Scan for the cell matching the given text and deliver its [X, Y] coordinate at center. 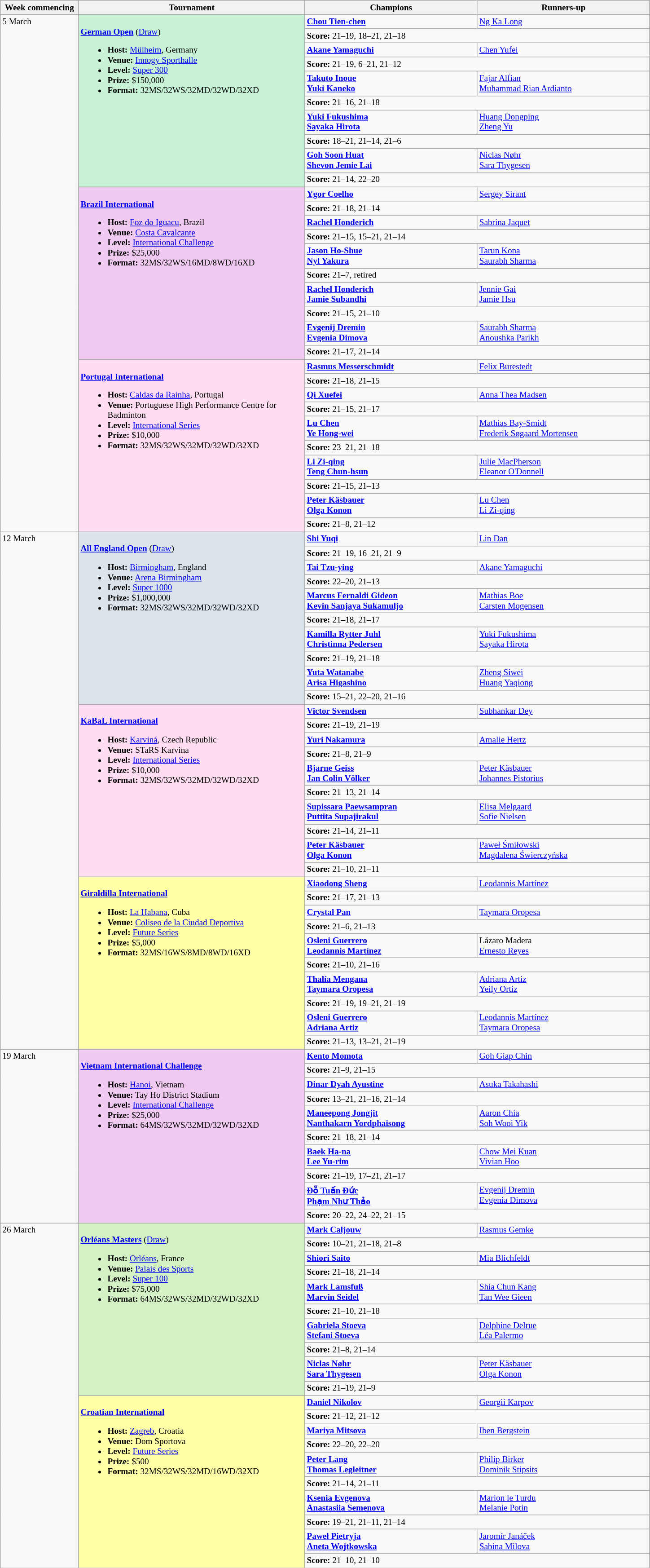
Jennie Gai Jamie Hsu [563, 294]
Iben Bergstein [563, 1431]
All England Open (Draw)Host: Birmingham, EnglandVenue: Arena BirminghamLevel: Super 1000Prize: $1,000,000Format: 32MS/32WS/32MD/32WD/32XD [192, 618]
Lázaro Madera Ernesto Reyes [563, 945]
Shia Chun Kang Tan Wee Gieen [563, 1292]
Score: 21–6, 21–13 [477, 927]
Elisa Melgaard Sofie Nielsen [563, 812]
Score: 21–9, 21–15 [477, 1070]
Peter Lang Thomas Legleitner [391, 1464]
Ng Ka Long [563, 22]
Thalía Mengana Taymara Oropesa [391, 984]
Chou Tien-chen [391, 22]
Gabriela Stoeva Stefani Stoeva [391, 1330]
Aaron Chia Soh Wooi Yik [563, 1118]
Score: 21–10, 21–16 [477, 965]
Adriana Artiz Yeily Ortiz [563, 984]
Score: 21–15, 15–21, 21–14 [477, 237]
Score: 21–13, 21–14 [477, 793]
Kamilla Rytter Juhl Christinna Pedersen [391, 639]
Rachel Honderich [391, 222]
Ksenia Evgenova Anastasiia Semenova [391, 1503]
Lu Chen Li Zi-qing [563, 505]
26 March [40, 1396]
Mariya Mitsova [391, 1431]
Sabrina Jaquet [563, 222]
Mark Caljouw [391, 1230]
Score: 21–19, 6–21, 21–12 [477, 64]
Dinar Dyah Ayustine [391, 1085]
Score: 21–16, 21–18 [477, 103]
Score: 20–22, 24–22, 21–15 [477, 1216]
Score: 21–12, 21–12 [477, 1417]
Champions [391, 8]
Score: 15–21, 22–20, 21–16 [477, 697]
Qi Xuefei [391, 395]
Score: 10–21, 21–18, 21–8 [477, 1244]
Fajar Alfian Muhammad Rian Ardianto [563, 84]
Felix Burestedt [563, 367]
Huang Dongping Zheng Yu [563, 122]
Score: 21–13, 13–21, 21–19 [477, 1042]
Score: 18–21, 21–14, 21–6 [477, 141]
Mathias Boe Carsten Mogensen [563, 601]
Shi Yuqi [391, 539]
Sergey Sirant [563, 194]
Score: 21–8, 21–12 [477, 525]
Score: 13–21, 21–16, 21–14 [477, 1099]
Score: 21–19, 18–21, 21–18 [477, 36]
Mia Blichfeldt [563, 1259]
German Open (Draw)Host: Mülheim, GermanyVenue: Innogy SporthalleLevel: Super 300Prize: $150,000Format: 32MS/32WS/32MD/32WD/32XD [192, 101]
Shiori Saito [391, 1259]
Peter Käsbauer Johannes Pistorius [563, 773]
Saurabh Sharma Anoushka Parikh [563, 333]
Xiaodong Sheng [391, 884]
Takuto Inoue Yuki Kaneko [391, 84]
Orléans Masters (Draw)Host: Orléans, FranceVenue: Palais des SportsLevel: Super 100Prize: $75,000Format: 64MS/32WS/32MD/32WD/32XD [192, 1309]
Marion le Turdu Melanie Potin [563, 1503]
Rasmus Messerschmidt [391, 367]
Score: 21–7, retired [477, 275]
Score: 21–8, 21–9 [477, 754]
Score: 21–15, 21–13 [477, 486]
Score: 21–10, 21–10 [477, 1561]
Leodannis Martínez [563, 884]
Score: 21–18, 21–15 [477, 381]
Lu Chen Ye Hong-wei [391, 428]
Score: 21–10, 21–11 [477, 870]
Yuta Watanabe Arisa Higashino [391, 678]
Bjarne Geiss Jan Colin Völker [391, 773]
Yuri Nakamura [391, 740]
Asuka Takahashi [563, 1085]
Lin Dan [563, 539]
Score: 21–19, 17–21, 21–17 [477, 1176]
Score: 21–19, 16–21, 21–9 [477, 553]
Delphine Delrue Léa Palermo [563, 1330]
Jaromír Janáček Sabina Milova [563, 1541]
Supissara Paewsampran Puttita Supajirakul [391, 812]
Daniel Nikolov [391, 1402]
Score: 21–19, 21–18 [477, 658]
5 March [40, 273]
Giraldilla InternationalHost: La Habana, CubaVenue: Coliseo de la Ciudad DeportivaLevel: Future SeriesPrize: $5,000Format: 32MS/16WS/8MD/8WD/16XD [192, 963]
Maneepong Jongjit Nanthakarn Yordphaisong [391, 1118]
Score: 21–19, 21–9 [477, 1388]
Score: 21–17, 21–13 [477, 898]
Brazil InternationalHost: Foz do Iguacu, BrazilVenue: Costa CavalcanteLevel: International ChallengePrize: $25,000Format: 32MS/32WS/16MD/8WD/16XD [192, 273]
Runners-up [563, 8]
Paweł Śmiłowski Magdalena Świerczyńska [563, 850]
Score: 22–20, 22–20 [477, 1445]
Paweł Pietryja Aneta Wojtkowska [391, 1541]
Ygor Coelho [391, 194]
Baek Ha-na Lee Yu-rim [391, 1157]
Osleni Guerrero Leodannis Martínez [391, 945]
Score: 21–17, 21–14 [477, 352]
Score: 21–19, 19–21, 21–19 [477, 1003]
Osleni Guerrero Adriana Artiz [391, 1023]
Jason Ho-Shue Nyl Yakura [391, 256]
Amalie Hertz [563, 740]
Score: 21–14, 22–20 [477, 180]
Kento Momota [391, 1056]
12 March [40, 791]
Victor Svendsen [391, 711]
Julie MacPherson Eleanor O'Donnell [563, 467]
Subhankar Dey [563, 711]
Georgii Karpov [563, 1402]
Mathias Bay-Smidt Frederik Søgaard Mortensen [563, 428]
Leodannis Martínez Taymara Oropesa [563, 1023]
Score: 21–8, 21–14 [477, 1350]
Score: 21–19, 21–19 [477, 725]
Rasmus Gemke [563, 1230]
Tai Tzu-ying [391, 567]
Score: 21–10, 21–18 [477, 1311]
Score: 21–15, 21–17 [477, 409]
Croatian InternationalHost: Zagreb, CroatiaVenue: Dom SportovaLevel: Future SeriesPrize: $500Format: 32MS/32WS/32MD/16WD/32XD [192, 1481]
Score: 22–20, 21–13 [477, 582]
Score: 21–15, 21–10 [477, 314]
Tournament [192, 8]
Chen Yufei [563, 50]
Score: 23–21, 21–18 [477, 448]
Rachel Honderich Jamie Subandhi [391, 294]
Anna Thea Madsen [563, 395]
Tarun Kona Saurabh Sharma [563, 256]
KaBaL InternationalHost: Karviná, Czech RepublicVenue: STaRS KarvinaLevel: International SeriesPrize: $10,000Format: 32MS/32WS/32MD/32WD/32XD [192, 791]
Đỗ Tuấn Đức Phạm Như Thảo [391, 1196]
Goh Soon Huat Shevon Jemie Lai [391, 160]
Crystal Pan [391, 912]
Score: 19–21, 21–11, 21–14 [477, 1522]
Week commencing [40, 8]
Zheng Siwei Huang Yaqiong [563, 678]
Marcus Fernaldi Gideon Kevin Sanjaya Sukamuljo [391, 601]
Goh Giap Chin [563, 1056]
Chow Mei Kuan Vivian Hoo [563, 1157]
Score: 21–18, 21–17 [477, 620]
Philip Birker Dominik Stipsits [563, 1464]
Mark Lamsfuß Marvin Seidel [391, 1292]
Li Zi-qing Teng Chun-hsun [391, 467]
Taymara Oropesa [563, 912]
19 March [40, 1136]
